Detect which cell encompasses the target text, then output its [x, y] center coordinate. 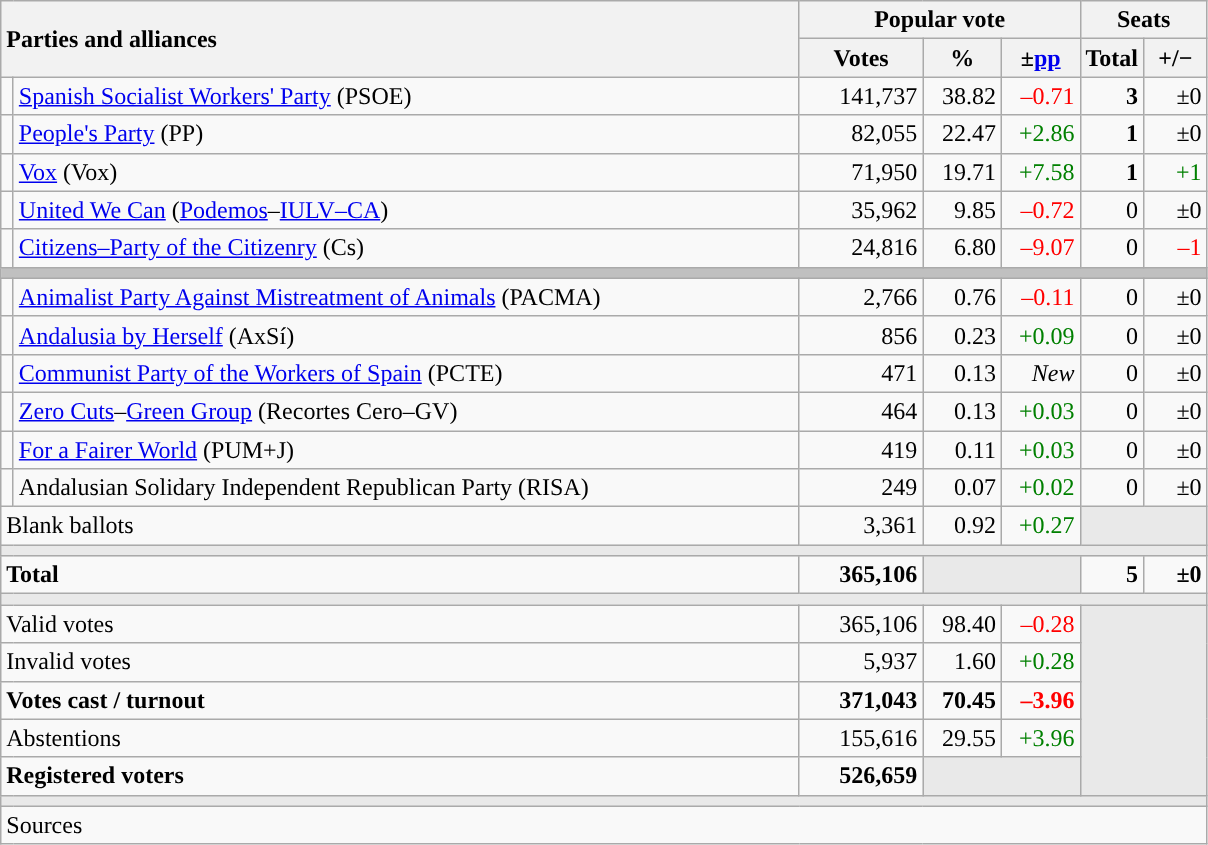
United We Can (Podemos–IULV–CA) [406, 210]
19.71 [962, 172]
419 [861, 449]
1.60 [962, 662]
Citizens–Party of the Citizenry (Cs) [406, 248]
–1 [1176, 248]
38.82 [962, 96]
5,937 [861, 662]
Animalist Party Against Mistreatment of Animals (PACMA) [406, 297]
0.23 [962, 335]
98.40 [962, 624]
Zero Cuts–Green Group (Recortes Cero–GV) [406, 411]
For a Fairer World (PUM+J) [406, 449]
+2.86 [1040, 134]
29.55 [962, 738]
0.07 [962, 488]
Votes [861, 58]
2,766 [861, 297]
526,659 [861, 776]
–0.28 [1040, 624]
% [962, 58]
±pp [1040, 58]
856 [861, 335]
0.76 [962, 297]
5 [1112, 575]
+0.27 [1040, 526]
Spanish Socialist Workers' Party (PSOE) [406, 96]
+1 [1176, 172]
464 [861, 411]
9.85 [962, 210]
+/− [1176, 58]
Communist Party of the Workers of Spain (PCTE) [406, 373]
+7.58 [1040, 172]
249 [861, 488]
24,816 [861, 248]
Popular vote [940, 20]
–9.07 [1040, 248]
371,043 [861, 700]
–3.96 [1040, 700]
71,950 [861, 172]
0.11 [962, 449]
35,962 [861, 210]
141,737 [861, 96]
+0.02 [1040, 488]
6.80 [962, 248]
+3.96 [1040, 738]
+0.28 [1040, 662]
70.45 [962, 700]
–0.72 [1040, 210]
+0.09 [1040, 335]
Abstentions [400, 738]
Registered voters [400, 776]
0.92 [962, 526]
–0.71 [1040, 96]
Blank ballots [400, 526]
Parties and alliances [400, 39]
Vox (Vox) [406, 172]
Andalusian Solidary Independent Republican Party (RISA) [406, 488]
155,616 [861, 738]
Sources [604, 825]
82,055 [861, 134]
New [1040, 373]
471 [861, 373]
Votes cast / turnout [400, 700]
3,361 [861, 526]
3 [1112, 96]
Andalusia by Herself (AxSí) [406, 335]
–0.11 [1040, 297]
22.47 [962, 134]
People's Party (PP) [406, 134]
Seats [1144, 20]
Invalid votes [400, 662]
Valid votes [400, 624]
